Scan for the cell matching the given text and deliver its [x, y] coordinate at center. 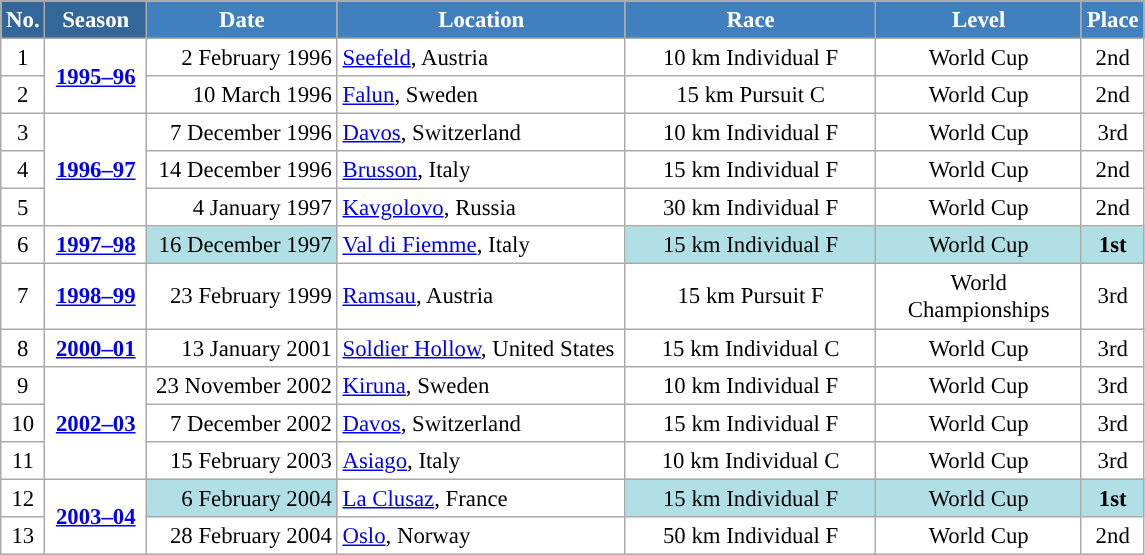
Kavgolovo, Russia [481, 208]
12 [23, 498]
6 [23, 245]
3 [23, 133]
15 km Individual C [750, 348]
2003–04 [96, 516]
Val di Fiemme, Italy [481, 245]
13 [23, 536]
Falun, Sweden [481, 95]
1997–98 [96, 245]
15 February 2003 [242, 460]
2 [23, 95]
13 January 2001 [242, 348]
Ramsau, Austria [481, 296]
23 November 2002 [242, 385]
8 [23, 348]
Season [96, 20]
Place [1112, 20]
Location [481, 20]
50 km Individual F [750, 536]
La Clusaz, France [481, 498]
15 km Pursuit F [750, 296]
9 [23, 385]
15 km Pursuit C [750, 95]
4 January 1997 [242, 208]
2002–03 [96, 422]
2000–01 [96, 348]
Asiago, Italy [481, 460]
Level [979, 20]
Oslo, Norway [481, 536]
No. [23, 20]
1 [23, 58]
Kiruna, Sweden [481, 385]
Brusson, Italy [481, 170]
7 December 1996 [242, 133]
7 December 2002 [242, 423]
1995–96 [96, 76]
5 [23, 208]
1998–99 [96, 296]
Soldier Hollow, United States [481, 348]
10 [23, 423]
Date [242, 20]
28 February 2004 [242, 536]
14 December 1996 [242, 170]
11 [23, 460]
7 [23, 296]
World Championships [979, 296]
Race [750, 20]
30 km Individual F [750, 208]
23 February 1999 [242, 296]
6 February 2004 [242, 498]
1996–97 [96, 170]
Seefeld, Austria [481, 58]
16 December 1997 [242, 245]
2 February 1996 [242, 58]
4 [23, 170]
10 March 1996 [242, 95]
10 km Individual C [750, 460]
